Provide the [x, y] coordinate of the cell's center where the given text is located.  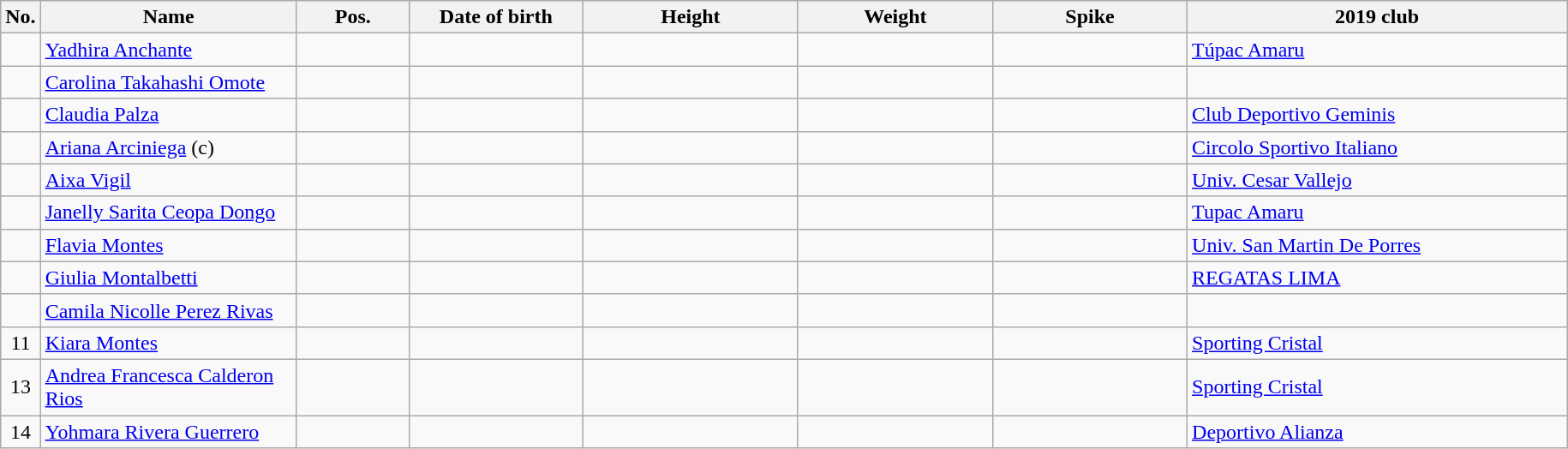
Spike [1090, 17]
Deportivo Alianza [1378, 431]
Carolina Takahashi Omote [168, 82]
Túpac Amaru [1378, 50]
Giulia Montalbetti [168, 278]
Yohmara Rivera Guerrero [168, 431]
REGATAS LIMA [1378, 278]
Claudia Palza [168, 115]
11 [21, 343]
Pos. [353, 17]
Circolo Sportivo Italiano [1378, 147]
Univ. Cesar Vallejo [1378, 180]
Yadhira Anchante [168, 50]
Kiara Montes [168, 343]
Weight [895, 17]
Date of birth [495, 17]
14 [21, 431]
No. [21, 17]
2019 club [1378, 17]
13 [21, 387]
Tupac Amaru [1378, 213]
Univ. San Martin De Porres [1378, 245]
Aixa Vigil [168, 180]
Flavia Montes [168, 245]
Camila Nicolle Perez Rivas [168, 310]
Height [691, 17]
Club Deportivo Geminis [1378, 115]
Janelly Sarita Ceopa Dongo [168, 213]
Name [168, 17]
Andrea Francesca Calderon Rios [168, 387]
Ariana Arciniega (c) [168, 147]
